From the cell containing the given text, extract its center point as (x, y) coordinate. 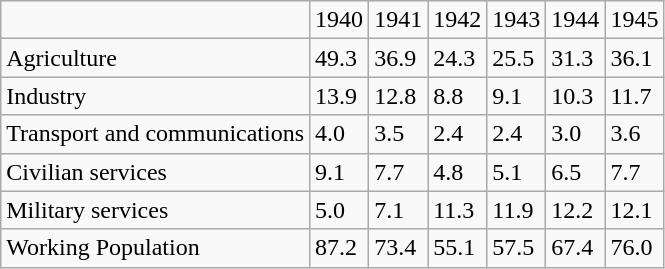
1941 (398, 20)
Working Population (156, 248)
Military services (156, 210)
25.5 (516, 58)
1944 (576, 20)
76.0 (634, 248)
12.2 (576, 210)
Civilian services (156, 172)
5.1 (516, 172)
24.3 (458, 58)
11.3 (458, 210)
55.1 (458, 248)
12.8 (398, 96)
Agriculture (156, 58)
1943 (516, 20)
5.0 (340, 210)
10.3 (576, 96)
Transport and communications (156, 134)
57.5 (516, 248)
3.0 (576, 134)
6.5 (576, 172)
73.4 (398, 248)
8.8 (458, 96)
12.1 (634, 210)
67.4 (576, 248)
11.7 (634, 96)
31.3 (576, 58)
4.0 (340, 134)
11.9 (516, 210)
13.9 (340, 96)
3.5 (398, 134)
3.6 (634, 134)
1942 (458, 20)
36.1 (634, 58)
4.8 (458, 172)
87.2 (340, 248)
Industry (156, 96)
49.3 (340, 58)
1945 (634, 20)
1940 (340, 20)
36.9 (398, 58)
7.1 (398, 210)
